Return [x, y] of the center of cell containing provided text 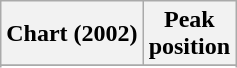
Peakposition [189, 34]
Chart (2002) [72, 34]
